Search for the cell housing the specified text and yield its [X, Y] center coordinate. 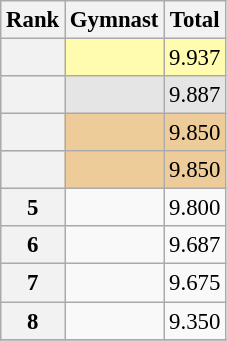
9.887 [195, 95]
5 [33, 208]
8 [33, 321]
6 [33, 245]
9.675 [195, 283]
7 [33, 283]
9.687 [195, 245]
9.937 [195, 58]
9.800 [195, 208]
9.350 [195, 321]
Total [195, 20]
Rank [33, 20]
Gymnast [114, 20]
